Determine the (x, y) coordinate at the center of the cell enclosing the given text.  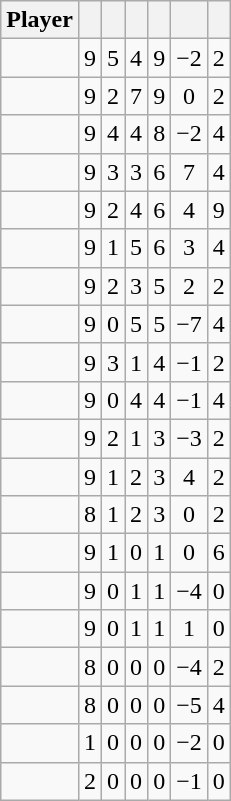
−7 (190, 324)
Player (40, 20)
−5 (190, 705)
−3 (190, 438)
